Locate the cell with the specified text and output its (X, Y) center coordinate. 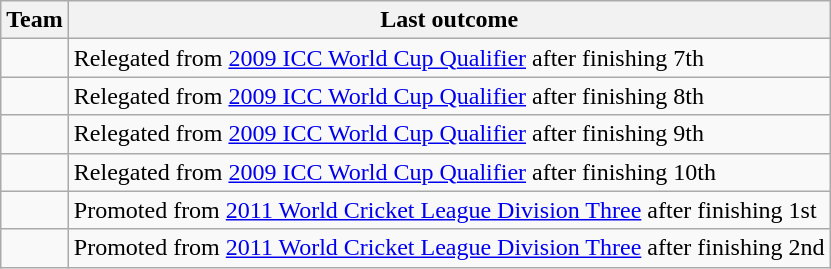
Relegated from 2009 ICC World Cup Qualifier after finishing 8th (449, 96)
Last outcome (449, 20)
Relegated from 2009 ICC World Cup Qualifier after finishing 10th (449, 172)
Relegated from 2009 ICC World Cup Qualifier after finishing 7th (449, 58)
Promoted from 2011 World Cricket League Division Three after finishing 2nd (449, 248)
Relegated from 2009 ICC World Cup Qualifier after finishing 9th (449, 134)
Team (35, 20)
Promoted from 2011 World Cricket League Division Three after finishing 1st (449, 210)
